Capture the cell that displays the provided text and extract its [x, y] central coordinate. 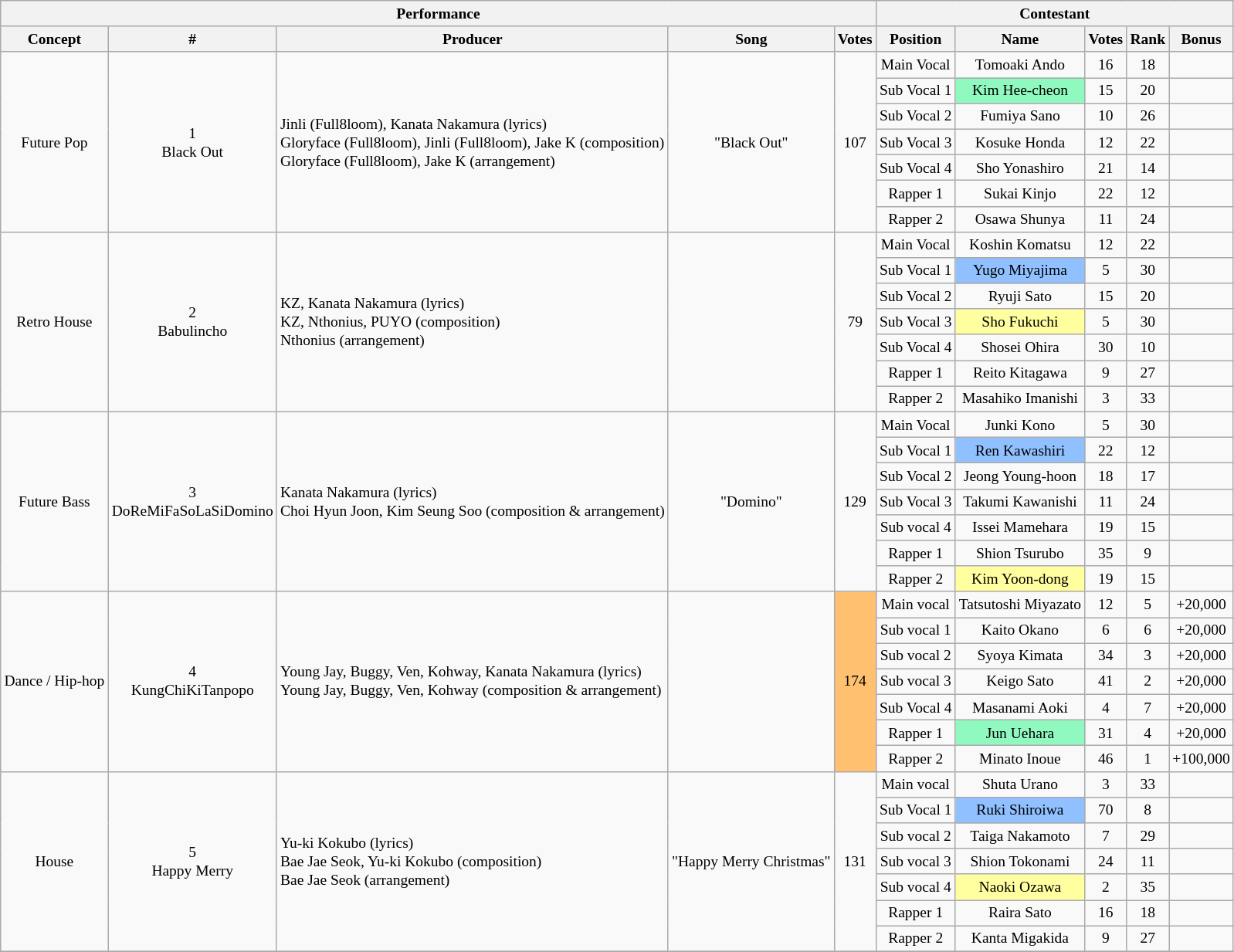
Keigo Sato [1020, 681]
3DoReMiFaSoLaSiDomino [192, 502]
Ryuji Sato [1020, 296]
Sho Yonashiro [1020, 167]
"Happy Merry Christmas" [751, 862]
Yugo Miyajima [1020, 270]
1Black Out [192, 142]
Yu-ki Kokubo (lyrics)Bae Jae Seok, Yu-ki Kokubo (composition)Bae Jae Seok (arrangement) [473, 862]
Sub vocal 1 [916, 630]
Jeong Young-hoon [1020, 476]
107 [855, 142]
House [54, 862]
Tatsutoshi Miyazato [1020, 604]
14 [1148, 167]
29 [1148, 835]
Naoki Ozawa [1020, 886]
Future Pop [54, 142]
Masahiko Imanishi [1020, 398]
1 [1148, 758]
Osawa Shunya [1020, 219]
Retro House [54, 321]
79 [855, 321]
Producer [473, 39]
17 [1148, 476]
Position [916, 39]
Bonus [1202, 39]
Kanta Migakida [1020, 939]
Reito Kitagawa [1020, 374]
Sho Fukuchi [1020, 321]
174 [855, 681]
+100,000 [1202, 758]
Shosei Ohira [1020, 347]
2Babulincho [192, 321]
# [192, 39]
26 [1148, 116]
Kim Yoon-dong [1020, 579]
46 [1106, 758]
Name [1020, 39]
Shion Tsurubo [1020, 553]
21 [1106, 167]
34 [1106, 656]
131 [855, 862]
5Happy Merry [192, 862]
4KungChiKiTanpopo [192, 681]
Jun Uehara [1020, 733]
Jinli (Full8loom), Kanata Nakamura (lyrics)Gloryface (Full8loom), Jinli (Full8loom), Jake K (composition)Gloryface (Full8loom), Jake K (arrangement) [473, 142]
Kaito Okano [1020, 630]
Performance [439, 14]
Kim Hee-cheon [1020, 91]
70 [1106, 809]
"Domino" [751, 502]
Young Jay, Buggy, Ven, Kohway, Kanata Nakamura (lyrics)Young Jay, Buggy, Ven, Kohway (composition & arrangement) [473, 681]
Rank [1148, 39]
Dance / Hip-hop [54, 681]
Concept [54, 39]
129 [855, 502]
Takumi Kawanishi [1020, 502]
"Black Out" [751, 142]
Song [751, 39]
Ren Kawashiri [1020, 451]
Raira Sato [1020, 913]
Minato Inoue [1020, 758]
Junki Kono [1020, 425]
Shion Tokonami [1020, 862]
31 [1106, 733]
41 [1106, 681]
Kosuke Honda [1020, 142]
Future Bass [54, 502]
Sukai Kinjo [1020, 193]
Tomoaki Ando [1020, 65]
KZ, Kanata Nakamura (lyrics)KZ, Nthonius, PUYO (composition)Nthonius (arrangement) [473, 321]
Ruki Shiroiwa [1020, 809]
Fumiya Sano [1020, 116]
Masanami Aoki [1020, 707]
8 [1148, 809]
Syoya Kimata [1020, 656]
Issei Mamehara [1020, 527]
Kanata Nakamura (lyrics)Choi Hyun Joon, Kim Seung Soo (composition & arrangement) [473, 502]
Contestant [1055, 14]
Shuta Urano [1020, 784]
Koshin Komatsu [1020, 244]
Taiga Nakamoto [1020, 835]
